Output the (x, y) coordinate of the center of the cell containing the given text.  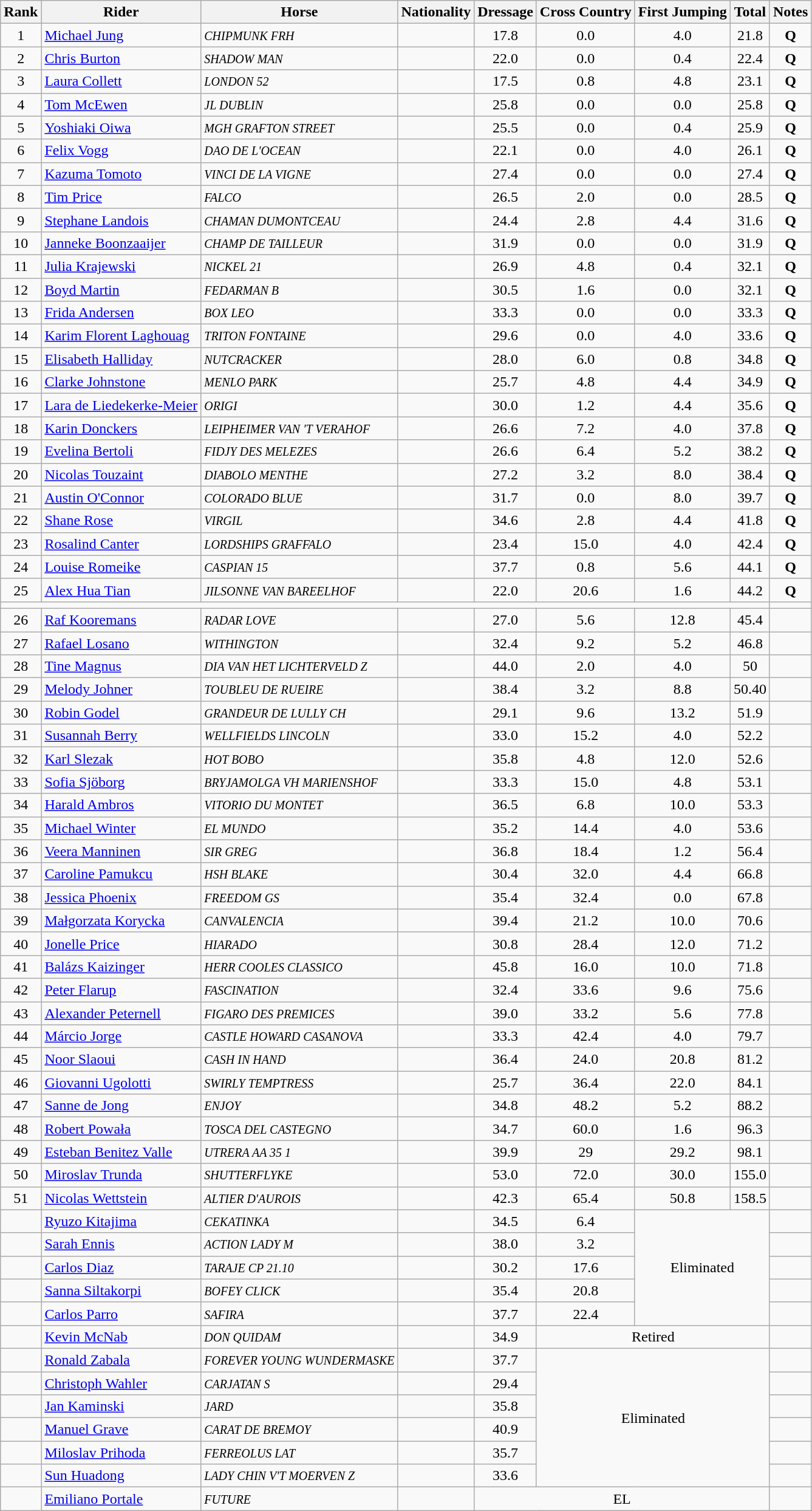
29.6 (505, 336)
29.2 (683, 1152)
50.8 (683, 1198)
39.9 (505, 1152)
TOUBLEU DE RUEIRE (299, 690)
10 (21, 243)
Sun Huadong (121, 1476)
3 (21, 81)
Elisabeth Halliday (121, 359)
Márcio Jorge (121, 1036)
12.8 (683, 620)
44 (21, 1036)
DON QUIDAM (299, 1337)
UTRERA AA 35 1 (299, 1152)
79.7 (749, 1036)
84.1 (749, 1083)
Evelina Bertoli (121, 451)
56.4 (749, 851)
Julia Krajewski (121, 266)
7 (21, 174)
WELLFIELDS LINCOLN (299, 736)
Kazuma Tomoto (121, 174)
158.5 (749, 1198)
60.0 (585, 1129)
8 (21, 197)
Peter Flarup (121, 990)
Ronald Zabala (121, 1360)
25 (21, 590)
Laura Collett (121, 81)
7.2 (585, 428)
HERR COOLES CLASSICO (299, 967)
34.7 (505, 1129)
Tine Magnus (121, 666)
53.6 (749, 828)
71.8 (749, 967)
38.2 (749, 451)
17.8 (505, 35)
42 (21, 990)
30.4 (505, 874)
32.0 (585, 874)
SHUTTERFLYKE (299, 1175)
49 (21, 1152)
Tim Price (121, 197)
39.7 (749, 498)
28.4 (585, 944)
Balázs Kaizinger (121, 967)
CHIPMUNK FRH (299, 35)
22.1 (505, 151)
CHAMAN DUMONTCEAU (299, 220)
BRYJAMOLGA VH MARIENSHOF (299, 782)
Cross Country (585, 12)
51.9 (749, 713)
FOREVER YOUNG WUNDERMASKE (299, 1360)
WITHINGTON (299, 643)
CARAT DE BREMOY (299, 1430)
31 (21, 736)
Tom McEwen (121, 105)
Jonelle Price (121, 944)
81.2 (749, 1060)
17.6 (585, 1267)
Christoph Wahler (121, 1383)
34.5 (505, 1221)
16 (21, 382)
Rafael Losano (121, 643)
Total (749, 12)
Ryuzo Kitajima (121, 1221)
LADY CHIN V'T MOERVEN Z (299, 1476)
13.2 (683, 713)
27.0 (505, 620)
Austin O'Connor (121, 498)
Kevin McNab (121, 1337)
FASCINATION (299, 990)
1 (21, 35)
39.4 (505, 920)
11 (21, 266)
CEKATINKA (299, 1221)
FALCO (299, 197)
22 (21, 521)
155.0 (749, 1175)
Frida Andersen (121, 313)
30.2 (505, 1267)
75.6 (749, 990)
31.7 (505, 498)
39 (21, 920)
Rank (21, 12)
15.2 (585, 736)
DIABOLO MENTHE (299, 475)
Alexander Peternell (121, 1013)
MENLO PARK (299, 382)
LORDSHIPS GRAFFALO (299, 544)
8.8 (683, 690)
Rosalind Canter (121, 544)
35 (21, 828)
Noor Slaoui (121, 1060)
FIDJY DES MELEZES (299, 451)
52.6 (749, 759)
HOT BOBO (299, 759)
29.4 (505, 1383)
Michael Jung (121, 35)
16.0 (585, 967)
Retired (653, 1337)
5 (21, 128)
Karin Donckers (121, 428)
Raf Kooremans (121, 620)
Louise Romeike (121, 567)
Karim Florent Laghouag (121, 336)
38 (21, 897)
71.2 (749, 944)
4 (21, 105)
45.4 (749, 620)
Emiliano Portale (121, 1499)
ORIGI (299, 405)
41.8 (749, 521)
65.4 (585, 1198)
26.1 (749, 151)
18 (21, 428)
TRITON FONTAINE (299, 336)
HIARADO (299, 944)
66.8 (749, 874)
JARD (299, 1406)
34 (21, 805)
23 (21, 544)
98.1 (749, 1152)
DAO DE L'OCEAN (299, 151)
28.5 (749, 197)
39.0 (505, 1013)
23.1 (749, 81)
ALTIER D'AUROIS (299, 1198)
41 (21, 967)
Notes (790, 12)
Manuel Grave (121, 1430)
RADAR LOVE (299, 620)
24 (21, 567)
37 (21, 874)
21 (21, 498)
DIA VAN HET LICHTERVELD Z (299, 666)
FIGARO DES PREMICES (299, 1013)
MGH GRAFTON STREET (299, 128)
Caroline Pamukcu (121, 874)
Sofia Sjöborg (121, 782)
Esteban Benitez Valle (121, 1152)
9.2 (585, 643)
47 (21, 1106)
35.7 (505, 1453)
VIRGIL (299, 521)
31.6 (749, 220)
Miroslav Trunda (121, 1175)
37.8 (749, 428)
35.2 (505, 828)
FERREOLUS LAT (299, 1453)
26.5 (505, 197)
SWIRLY TEMPTRESS (299, 1083)
HSH BLAKE (299, 874)
ACTION LADY M (299, 1244)
17.5 (505, 81)
36 (21, 851)
40.9 (505, 1430)
30 (21, 713)
18.4 (585, 851)
21.2 (585, 920)
2 (21, 58)
45 (21, 1060)
NUTCRACKER (299, 359)
24.0 (585, 1060)
14.4 (585, 828)
Shane Rose (121, 521)
Małgorzata Korycka (121, 920)
Clarke Johnstone (121, 382)
SIR GREG (299, 851)
53.1 (749, 782)
33.2 (585, 1013)
48 (21, 1129)
Boyd Martin (121, 290)
15 (21, 359)
CASPIAN 15 (299, 567)
6 (21, 151)
EL (622, 1499)
Michael Winter (121, 828)
CASTLE HOWARD CASANOVA (299, 1036)
6.0 (585, 359)
44.1 (749, 567)
50.40 (749, 690)
Robert Powała (121, 1129)
29.1 (505, 713)
Sanna Siltakorpi (121, 1290)
51 (21, 1198)
TOSCA DEL CASTEGNO (299, 1129)
VINCI DE LA VIGNE (299, 174)
44.2 (749, 590)
CHAMP DE TAILLEUR (299, 243)
36.8 (505, 851)
COLORADO BLUE (299, 498)
Sanne de Jong (121, 1106)
34.6 (505, 521)
Veera Manninen (121, 851)
Felix Vogg (121, 151)
70.6 (749, 920)
35.6 (749, 405)
Nicolas Wettstein (121, 1198)
SHADOW MAN (299, 58)
13 (21, 313)
Robin Godel (121, 713)
FUTURE (299, 1499)
17 (21, 405)
LEIPHEIMER VAN 'T VERAHOF (299, 428)
GRANDEUR DE LULLY CH (299, 713)
First Jumping (683, 12)
Horse (299, 12)
26 (21, 620)
Harald Ambros (121, 805)
EL MUNDO (299, 828)
28.0 (505, 359)
Nationality (436, 12)
Janneke Boonzaaijer (121, 243)
43 (21, 1013)
24.4 (505, 220)
32 (21, 759)
JL DUBLIN (299, 105)
19 (21, 451)
30.5 (505, 290)
25.5 (505, 128)
27 (21, 643)
Melody Johner (121, 690)
45.8 (505, 967)
TARAJE CP 21.10 (299, 1267)
Giovanni Ugolotti (121, 1083)
30.8 (505, 944)
Carlos Diaz (121, 1267)
BOFEY CLICK (299, 1290)
38.0 (505, 1244)
40 (21, 944)
25.9 (749, 128)
Chris Burton (121, 58)
52.2 (749, 736)
FEDARMAN B (299, 290)
Rider (121, 12)
VITORIO DU MONTET (299, 805)
FREEDOM GS (299, 897)
LONDON 52 (299, 81)
20.6 (585, 590)
67.8 (749, 897)
44.0 (505, 666)
ENJOY (299, 1106)
CASH IN HAND (299, 1060)
33 (21, 782)
12 (21, 290)
Jan Kaminski (121, 1406)
CARJATAN S (299, 1383)
26.9 (505, 266)
53.0 (505, 1175)
Nicolas Touzaint (121, 475)
JILSONNE VAN BAREELHOF (299, 590)
14 (21, 336)
NICKEL 21 (299, 266)
Stephane Landois (121, 220)
20 (21, 475)
48.2 (585, 1106)
23.4 (505, 544)
77.8 (749, 1013)
Karl Slezak (121, 759)
27.2 (505, 475)
Jessica Phoenix (121, 897)
6.8 (585, 805)
Miloslav Prihoda (121, 1453)
28 (21, 666)
33.0 (505, 736)
88.2 (749, 1106)
Sarah Ennis (121, 1244)
96.3 (749, 1129)
Dressage (505, 12)
9 (21, 220)
Yoshiaki Oiwa (121, 128)
SAFIRA (299, 1314)
Susannah Berry (121, 736)
Carlos Parro (121, 1314)
Lara de Liedekerke-Meier (121, 405)
42.3 (505, 1198)
53.3 (749, 805)
36.5 (505, 805)
21.8 (749, 35)
46 (21, 1083)
Alex Hua Tian (121, 590)
46.8 (749, 643)
BOX LEO (299, 313)
CANVALENCIA (299, 920)
72.0 (585, 1175)
